Capture the cell that displays the provided text and extract its (x, y) central coordinate. 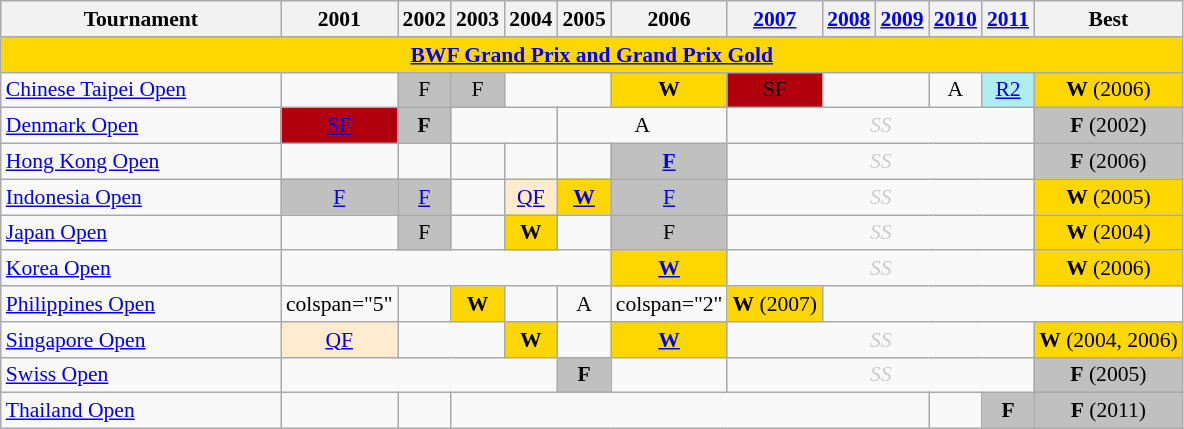
Korea Open (141, 269)
2004 (530, 19)
R2 (1008, 90)
Indonesia Open (141, 197)
F (2011) (1108, 411)
F (2002) (1108, 126)
Thailand Open (141, 411)
2005 (584, 19)
Swiss Open (141, 375)
2002 (424, 19)
2010 (956, 19)
colspan="5" (340, 304)
Denmark Open (141, 126)
Chinese Taipei Open (141, 90)
F (2005) (1108, 375)
Philippines Open (141, 304)
W (2005) (1108, 197)
2011 (1008, 19)
BWF Grand Prix and Grand Prix Gold (592, 55)
W (2007) (774, 304)
colspan="2" (670, 304)
W (2004, 2006) (1108, 340)
Japan Open (141, 233)
2009 (902, 19)
2008 (848, 19)
W (2004) (1108, 233)
2001 (340, 19)
Hong Kong Open (141, 162)
2003 (478, 19)
Best (1108, 19)
F (2006) (1108, 162)
Singapore Open (141, 340)
2007 (774, 19)
Tournament (141, 19)
2006 (670, 19)
